Detect which cell encompasses the target text, then output its (x, y) center coordinate. 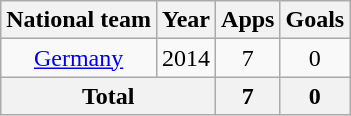
National team (79, 20)
2014 (186, 58)
Total (108, 96)
Year (186, 20)
Apps (248, 20)
Germany (79, 58)
Goals (315, 20)
